Pinpoint the cell where the given text exists, returning its (X, Y) midpoint coordinate. 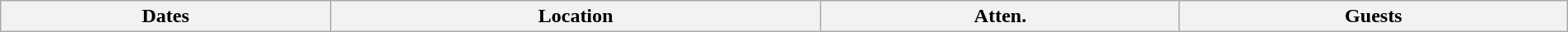
Dates (165, 16)
Atten. (1001, 16)
Guests (1373, 16)
Location (576, 16)
